Scan for the cell matching the given text and deliver its [X, Y] coordinate at center. 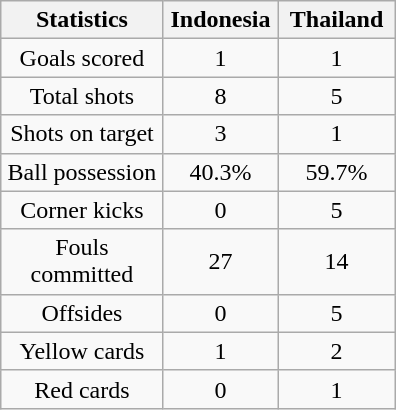
40.3% [220, 172]
14 [337, 262]
8 [220, 96]
Goals scored [82, 58]
Ball possession [82, 172]
2 [337, 351]
Indonesia [220, 20]
Yellow cards [82, 351]
Total shots [82, 96]
3 [220, 134]
27 [220, 262]
Red cards [82, 389]
Corner kicks [82, 210]
Offsides [82, 313]
Shots on target [82, 134]
Statistics [82, 20]
59.7% [337, 172]
Fouls committed [82, 262]
Thailand [337, 20]
